From the cell containing the given text, extract its center point as (x, y) coordinate. 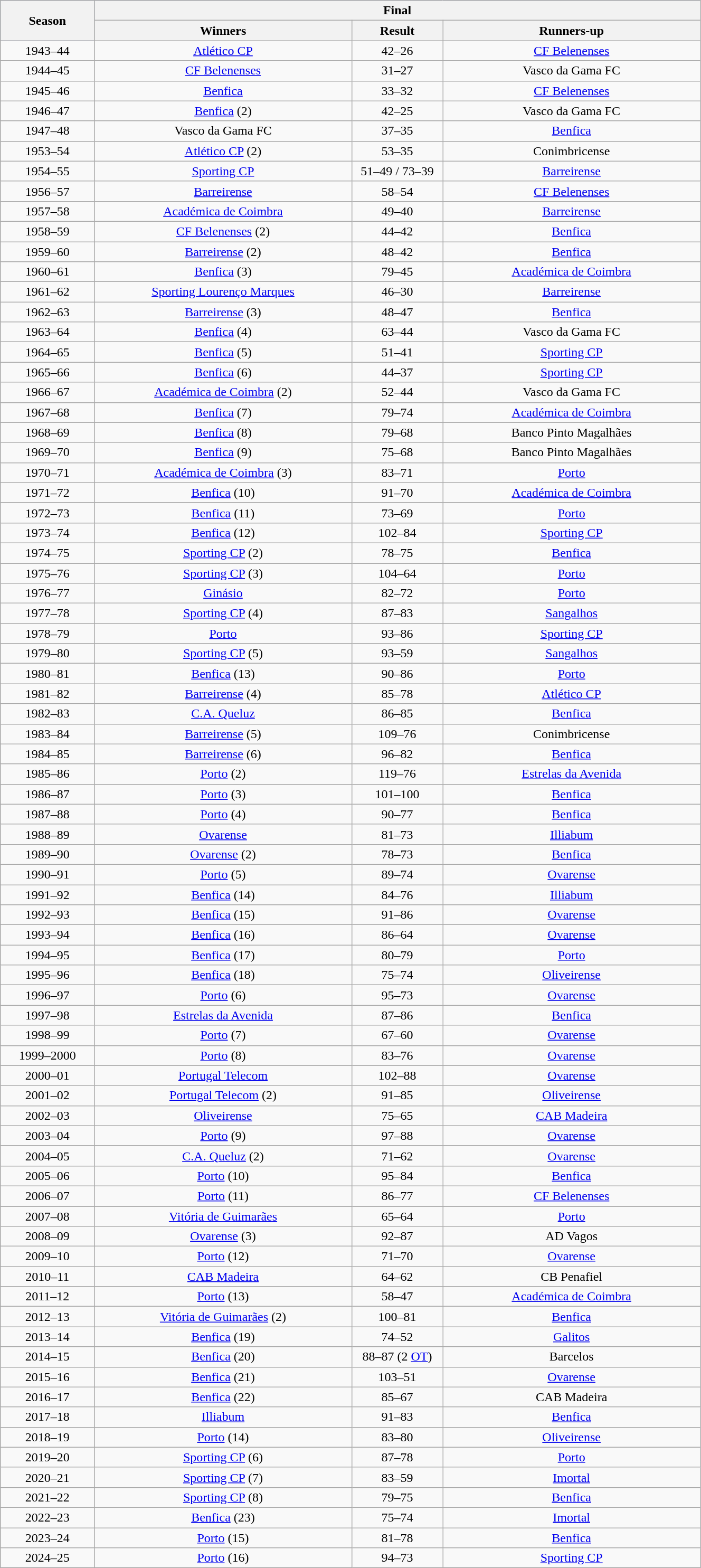
49–40 (397, 211)
2005–06 (48, 1176)
75–68 (397, 452)
1968–69 (48, 432)
Benfica (14) (223, 895)
87–83 (397, 613)
82–72 (397, 593)
1946–47 (48, 111)
51–41 (397, 352)
Porto (13) (223, 1297)
91–86 (397, 915)
Sporting CP (4) (223, 613)
Benfica (6) (223, 372)
2017–18 (48, 1417)
104–64 (397, 573)
Benfica (22) (223, 1397)
C.A. Queluz (2) (223, 1156)
80–79 (397, 955)
2020–21 (48, 1477)
Ovarense (3) (223, 1236)
102–84 (397, 533)
92–87 (397, 1236)
1983–84 (48, 734)
1982–83 (48, 714)
90–86 (397, 674)
1944–45 (48, 71)
Benfica (21) (223, 1377)
Porto (2) (223, 774)
Porto (7) (223, 1035)
1976–77 (48, 593)
Winners (223, 31)
85–67 (397, 1397)
67–60 (397, 1035)
Porto (5) (223, 874)
91–85 (397, 1095)
1958–59 (48, 231)
2008–09 (48, 1236)
44–42 (397, 231)
44–37 (397, 372)
2013–14 (48, 1337)
Benfica (12) (223, 533)
Benfica (11) (223, 513)
86–85 (397, 714)
1943–44 (48, 51)
Barreirense (5) (223, 734)
73–69 (397, 513)
1971–72 (48, 493)
2006–07 (48, 1196)
2016–17 (48, 1397)
1992–93 (48, 915)
42–25 (397, 111)
1970–71 (48, 473)
Benfica (18) (223, 975)
Benfica (8) (223, 432)
102–88 (397, 1075)
31–27 (397, 71)
2011–12 (48, 1297)
Vitória de Guimarães (2) (223, 1317)
Benfica (16) (223, 935)
1962–63 (48, 312)
53–35 (397, 151)
79–68 (397, 432)
1960–61 (48, 272)
Barreirense (3) (223, 312)
75–65 (397, 1116)
1987–88 (48, 814)
42–26 (397, 51)
83–80 (397, 1437)
71–70 (397, 1257)
Porto (15) (223, 1538)
1963–64 (48, 332)
Result (397, 31)
Benfica (20) (223, 1357)
74–52 (397, 1337)
90–77 (397, 814)
1994–95 (48, 955)
2019–20 (48, 1457)
65–64 (397, 1216)
1995–96 (48, 975)
2000–01 (48, 1075)
109–76 (397, 734)
Porto (6) (223, 995)
1957–58 (48, 211)
96–82 (397, 754)
81–73 (397, 834)
84–76 (397, 895)
Benfica (3) (223, 272)
83–76 (397, 1055)
Barreirense (2) (223, 252)
87–86 (397, 1015)
AD Vagos (572, 1236)
46–30 (397, 292)
64–62 (397, 1277)
1979–80 (48, 654)
94–73 (397, 1558)
48–47 (397, 312)
Porto (4) (223, 814)
Sporting Lourenço Marques (223, 292)
Benfica (4) (223, 332)
48–42 (397, 252)
1953–54 (48, 151)
Benfica (19) (223, 1337)
1969–70 (48, 452)
95–73 (397, 995)
Porto (3) (223, 794)
1961–62 (48, 292)
Benfica (5) (223, 352)
2004–05 (48, 1156)
1959–60 (48, 252)
Season (48, 21)
Porto (12) (223, 1257)
1973–74 (48, 533)
100–81 (397, 1317)
Final (397, 11)
1998–99 (48, 1035)
Benfica (13) (223, 674)
2014–15 (48, 1357)
93–59 (397, 654)
33–32 (397, 91)
2021–22 (48, 1497)
1967–68 (48, 412)
2024–25 (48, 1558)
Benfica (9) (223, 452)
91–83 (397, 1417)
37–35 (397, 131)
51–49 / 73–39 (397, 171)
63–44 (397, 332)
86–77 (397, 1196)
91–70 (397, 493)
2007–08 (48, 1216)
Portugal Telecom (223, 1075)
1964–65 (48, 352)
Ovarense (2) (223, 854)
52–44 (397, 392)
2010–11 (48, 1277)
1966–67 (48, 392)
Portugal Telecom (2) (223, 1095)
119–76 (397, 774)
78–75 (397, 553)
1972–73 (48, 513)
2003–04 (48, 1136)
C.A. Queluz (223, 714)
2022–23 (48, 1517)
89–74 (397, 874)
1956–57 (48, 191)
Sporting CP (7) (223, 1477)
Porto (9) (223, 1136)
1996–97 (48, 995)
Sporting CP (3) (223, 573)
1974–75 (48, 553)
CB Penafiel (572, 1277)
Runners-up (572, 31)
1984–85 (48, 754)
Benfica (15) (223, 915)
2023–24 (48, 1538)
1980–81 (48, 674)
2002–03 (48, 1116)
CF Belenenses (2) (223, 231)
79–75 (397, 1497)
Vitória de Guimarães (223, 1216)
1990–91 (48, 874)
86–64 (397, 935)
1947–48 (48, 131)
Ginásio (223, 593)
1975–76 (48, 573)
Barreirense (6) (223, 754)
2015–16 (48, 1377)
1965–66 (48, 372)
101–100 (397, 794)
1989–90 (48, 854)
2012–13 (48, 1317)
88–87 (2 OT) (397, 1357)
Barcelos (572, 1357)
79–74 (397, 412)
Benfica (2) (223, 111)
79–45 (397, 272)
2018–19 (48, 1437)
Porto (14) (223, 1437)
1986–87 (48, 794)
71–62 (397, 1156)
93–86 (397, 634)
Sporting CP (8) (223, 1497)
Galitos (572, 1337)
1993–94 (48, 935)
Benfica (10) (223, 493)
Benfica (17) (223, 955)
87–78 (397, 1457)
Atlético CP (2) (223, 151)
1997–98 (48, 1015)
83–71 (397, 473)
2009–10 (48, 1257)
1945–46 (48, 91)
Porto (11) (223, 1196)
1985–86 (48, 774)
78–73 (397, 854)
83–59 (397, 1477)
Académica de Coimbra (2) (223, 392)
Porto (8) (223, 1055)
1988–89 (48, 834)
85–78 (397, 694)
1991–92 (48, 895)
Porto (16) (223, 1558)
58–47 (397, 1297)
1954–55 (48, 171)
95–84 (397, 1176)
1981–82 (48, 694)
Académica de Coimbra (3) (223, 473)
81–78 (397, 1538)
1999–2000 (48, 1055)
58–54 (397, 191)
Benfica (7) (223, 412)
Porto (10) (223, 1176)
Sporting CP (2) (223, 553)
1978–79 (48, 634)
Sporting CP (5) (223, 654)
Barreirense (4) (223, 694)
1977–78 (48, 613)
97–88 (397, 1136)
103–51 (397, 1377)
2001–02 (48, 1095)
Benfica (23) (223, 1517)
Sporting CP (6) (223, 1457)
